For the text-containing cell, return its midpoint in (X, Y) coordinate format. 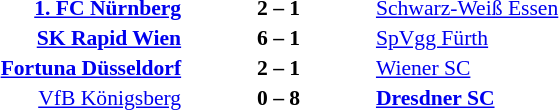
6 – 1 (278, 38)
2 – 1 (278, 68)
